From the cell containing the given text, extract its center point as (x, y) coordinate. 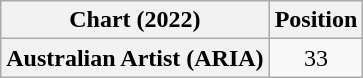
Australian Artist (ARIA) (135, 58)
33 (316, 58)
Chart (2022) (135, 20)
Position (316, 20)
